Return (X, Y) of the center of cell containing provided text 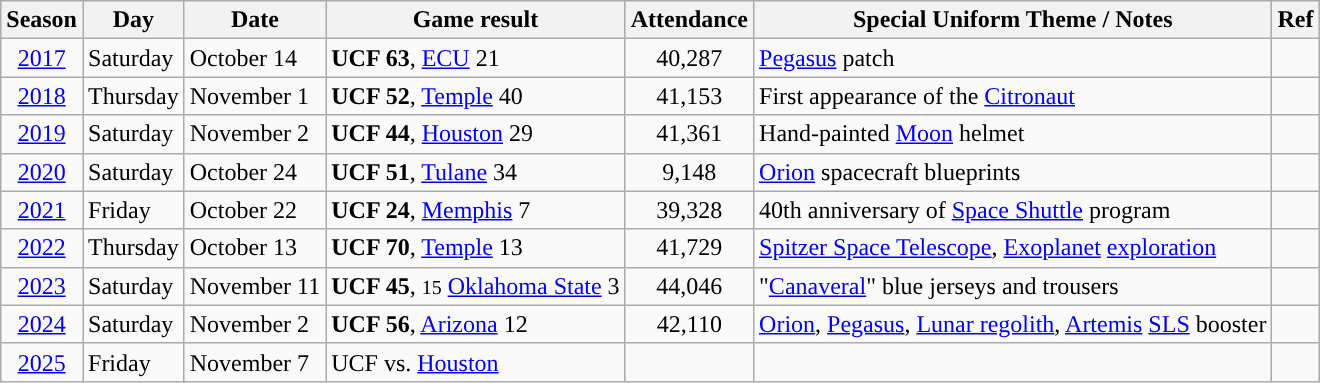
UCF 52, Temple 40 (476, 96)
Day (133, 20)
39,328 (689, 210)
UCF 51, Tulane 34 (476, 172)
UCF 45, 15 Oklahoma State 3 (476, 286)
November 1 (254, 96)
Orion spacecraft blueprints (1013, 172)
UCF 56, Arizona 12 (476, 324)
2021 (42, 210)
October 22 (254, 210)
Pegasus patch (1013, 58)
Special Uniform Theme / Notes (1013, 20)
2020 (42, 172)
UCF 24, Memphis 7 (476, 210)
First appearance of the Citronaut (1013, 96)
2018 (42, 96)
41,729 (689, 248)
44,046 (689, 286)
UCF vs. Houston (476, 362)
40th anniversary of Space Shuttle program (1013, 210)
2017 (42, 58)
October 24 (254, 172)
Game result (476, 20)
40,287 (689, 58)
October 14 (254, 58)
"Canaveral" blue jerseys and trousers (1013, 286)
October 13 (254, 248)
2024 (42, 324)
Orion, Pegasus, Lunar regolith, Artemis SLS booster (1013, 324)
November 7 (254, 362)
Season (42, 20)
2019 (42, 134)
42,110 (689, 324)
Spitzer Space Telescope, Exoplanet exploration (1013, 248)
Attendance (689, 20)
UCF 44, Houston 29 (476, 134)
9,148 (689, 172)
Hand-painted Moon helmet (1013, 134)
Date (254, 20)
2025 (42, 362)
41,361 (689, 134)
UCF 63, ECU 21 (476, 58)
2022 (42, 248)
UCF 70, Temple 13 (476, 248)
41,153 (689, 96)
2023 (42, 286)
Ref (1296, 20)
November 11 (254, 286)
